Detect which cell encompasses the target text, then output its (x, y) center coordinate. 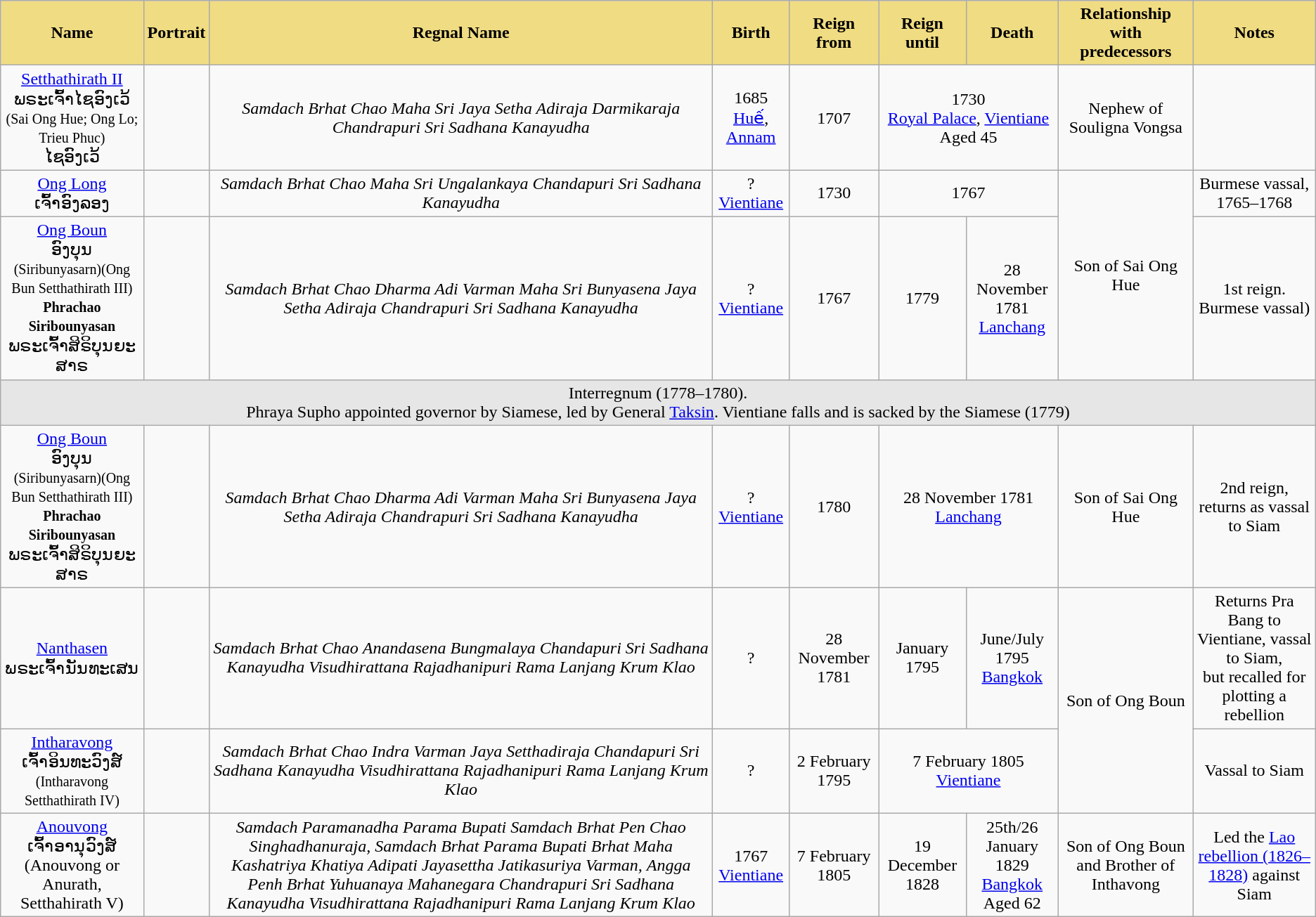
1685Huế, Annam (751, 118)
1779 (922, 298)
Son of Ong Boun and Brother of Inthavong (1125, 865)
25th/26 January 1829BangkokAged 62 (1012, 865)
Portrait (176, 33)
Birth (751, 33)
2nd reign, returns as vassal to Siam (1254, 507)
19 December 1828 (922, 865)
Returns Pra Bang to Vientiane, vassal to Siam, but recalled for plotting a rebellion (1254, 658)
1767Vientiane (751, 865)
Interregnum (1778–1780). Phraya Supho appointed governor by Siamese, led by General Taksin. Vientiane falls and is sacked by the Siamese (1779) (658, 402)
Death (1012, 33)
Nanthasenພຣະເຈົ້ານັນທະເສນ (72, 658)
January 1795 (922, 658)
Samdach Brhat Chao Indra Varman Jaya Setthadiraja Chandapuri Sri Sadhana Kanayudha Visudhirattana Rajadhanipuri Rama Lanjang Krum Klao (461, 772)
Regnal Name (461, 33)
1st reign. Burmese vassal) (1254, 298)
Setthathirath IIພຣະເຈົ້າໄຊອົງເວ້(Sai Ong Hue; Ong Lo; Trieu Phuc)ໄຊອົງເວ້ (72, 118)
Led the Lao rebellion (1826–1828) against Siam (1254, 865)
Samdach Brhat Chao Maha Sri Jaya Setha Adiraja Darmikaraja Chandrapuri Sri Sadhana Kanayudha (461, 118)
Vassal to Siam (1254, 772)
Ong Longເຈົ້າອົງລອງ (72, 194)
June/July 1795Bangkok (1012, 658)
1730Royal Palace, VientianeAged 45 (969, 118)
1730 (834, 194)
1707 (834, 118)
1780 (834, 507)
Reign from (834, 33)
Relationship with predecessors (1125, 33)
Burmese vassal, 1765–1768 (1254, 194)
Nephew of Souligna Vongsa (1125, 118)
7 February 1805Vientiane (969, 772)
Notes (1254, 33)
Intharavongເຈົ້າອິນທະວົງສ໌(Intharavong Setthathirath IV) (72, 772)
7 February 1805 (834, 865)
28 November 1781 (834, 658)
Reign until (922, 33)
Samdach Brhat Chao Maha Sri Ungalankaya Chandapuri Sri Sadhana Kanayudha (461, 194)
Anouvongເຈົ້າອານຸວົງສ໌ (Anouvong or Anurath, Setthahirath V) (72, 865)
Son of Ong Boun (1125, 701)
2 February 1795 (834, 772)
Name (72, 33)
Samdach Brhat Chao Anandasena Bungmalaya Chandapuri Sri Sadhana Kanayudha Visudhirattana Rajadhanipuri Rama Lanjang Krum Klao (461, 658)
